For the text-containing cell, return its midpoint in (X, Y) coordinate format. 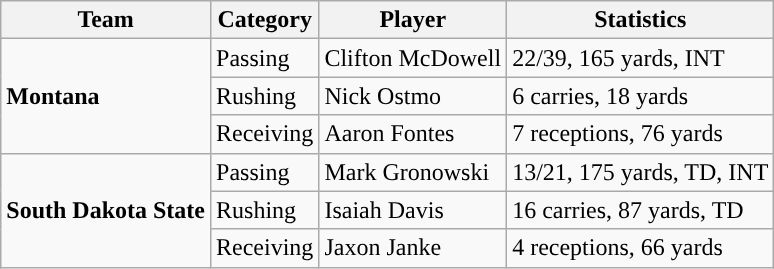
Category (265, 20)
6 carries, 18 yards (640, 96)
Team (106, 20)
Mark Gronowski (413, 172)
Player (413, 20)
7 receptions, 76 yards (640, 134)
22/39, 165 yards, INT (640, 58)
Montana (106, 96)
Nick Ostmo (413, 96)
Jaxon Janke (413, 248)
Isaiah Davis (413, 210)
13/21, 175 yards, TD, INT (640, 172)
16 carries, 87 yards, TD (640, 210)
Aaron Fontes (413, 134)
Statistics (640, 20)
South Dakota State (106, 210)
Clifton McDowell (413, 58)
4 receptions, 66 yards (640, 248)
